Capture the cell that displays the provided text and extract its [x, y] central coordinate. 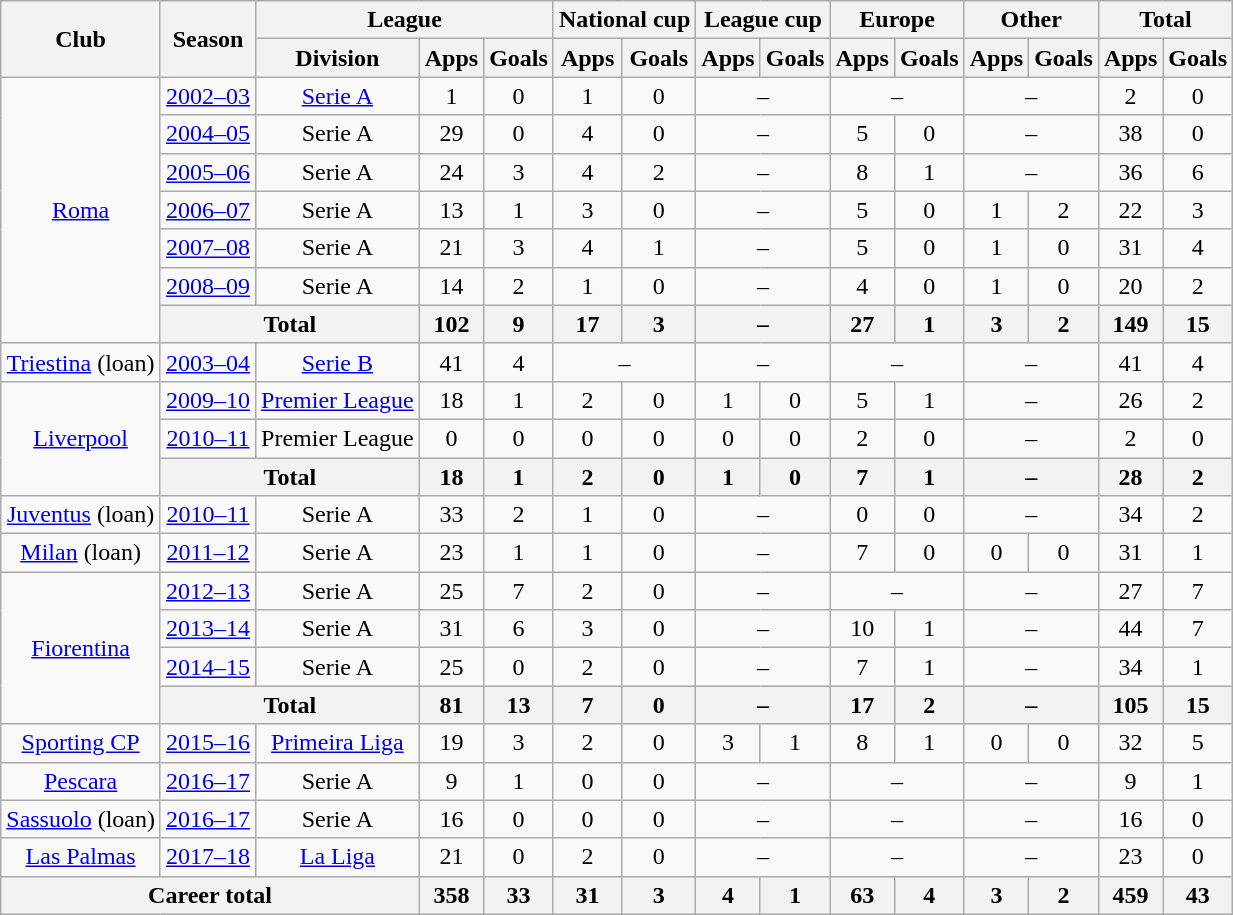
Las Palmas [81, 857]
10 [862, 629]
2002–03 [208, 96]
2009–10 [208, 400]
2017–18 [208, 857]
26 [1130, 400]
La Liga [338, 857]
24 [451, 172]
Career total [210, 895]
Primeira Liga [338, 743]
Europe [897, 20]
2011–12 [208, 553]
2003–04 [208, 362]
Other [1031, 20]
2015–16 [208, 743]
36 [1130, 172]
Season [208, 39]
Club [81, 39]
2004–05 [208, 134]
2014–15 [208, 667]
Sassuolo (loan) [81, 819]
32 [1130, 743]
2006–07 [208, 210]
20 [1130, 286]
National cup [624, 20]
2007–08 [208, 248]
81 [451, 705]
2005–06 [208, 172]
28 [1130, 477]
29 [451, 134]
Liverpool [81, 438]
22 [1130, 210]
Fiorentina [81, 648]
2008–09 [208, 286]
2012–13 [208, 591]
2013–14 [208, 629]
43 [1198, 895]
Division [338, 58]
44 [1130, 629]
102 [451, 324]
Triestina (loan) [81, 362]
358 [451, 895]
Juventus (loan) [81, 515]
Serie B [338, 362]
19 [451, 743]
63 [862, 895]
38 [1130, 134]
Sporting CP [81, 743]
Milan (loan) [81, 553]
14 [451, 286]
League [405, 20]
Pescara [81, 781]
League cup [763, 20]
Roma [81, 210]
105 [1130, 705]
459 [1130, 895]
149 [1130, 324]
